Scan for the cell matching the given text and deliver its (X, Y) coordinate at center. 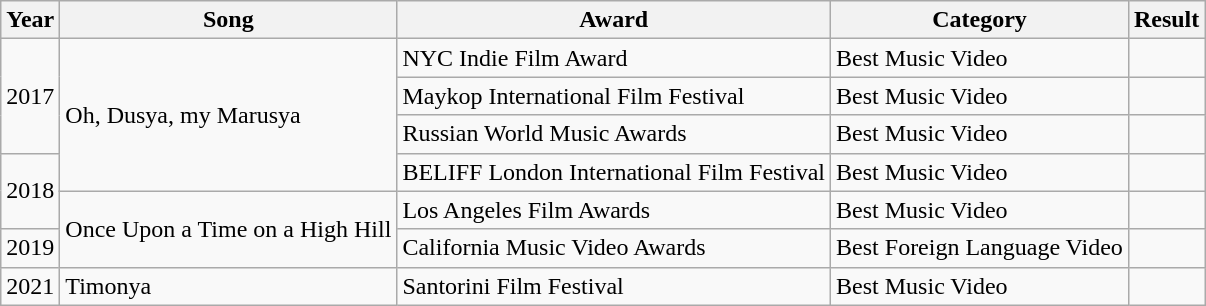
California Music Video Awards (614, 248)
Maykop International Film Festival (614, 96)
2018 (30, 191)
2019 (30, 248)
Once Upon a Time on a High Hill (228, 229)
Santorini Film Festival (614, 286)
Timonya (228, 286)
2017 (30, 96)
Result (1166, 20)
Russian World Music Awards (614, 134)
Best Foreign Language Video (980, 248)
Song (228, 20)
BELIFF London International Film Festival (614, 172)
Oh, Dusya, my Marusya (228, 115)
NYC Indie Film Award (614, 58)
2021 (30, 286)
Los Angeles Film Awards (614, 210)
Award (614, 20)
Category (980, 20)
Year (30, 20)
